Return the (X, Y) coordinate for the center point of the cell that contains the specified text.  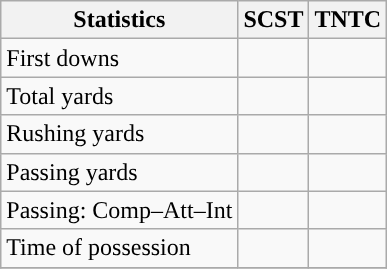
Passing: Comp–Att–Int (120, 210)
SCST (274, 20)
First downs (120, 58)
Time of possession (120, 248)
Rushing yards (120, 134)
TNTC (348, 20)
Statistics (120, 20)
Total yards (120, 96)
Passing yards (120, 172)
